Locate the cell with the specified text and output its [x, y] center coordinate. 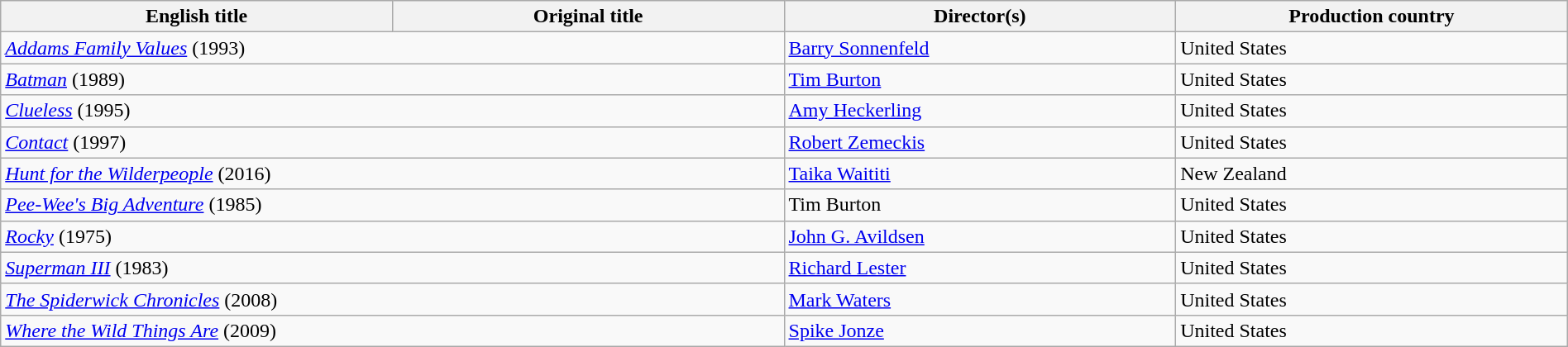
Taika Waititi [980, 173]
Addams Family Values (1993) [392, 48]
Contact (1997) [392, 142]
John G. Avildsen [980, 236]
Spike Jonze [980, 330]
Pee-Wee's Big Adventure (1985) [392, 205]
Amy Heckerling [980, 111]
Production country [1372, 17]
Rocky (1975) [392, 236]
Richard Lester [980, 268]
English title [197, 17]
Superman III (1983) [392, 268]
Director(s) [980, 17]
The Spiderwick Chronicles (2008) [392, 299]
Original title [588, 17]
Clueless (1995) [392, 111]
New Zealand [1372, 173]
Mark Waters [980, 299]
Batman (1989) [392, 79]
Where the Wild Things Are (2009) [392, 330]
Hunt for the Wilderpeople (2016) [392, 173]
Robert Zemeckis [980, 142]
Barry Sonnenfeld [980, 48]
